Detect which cell encompasses the target text, then output its [X, Y] center coordinate. 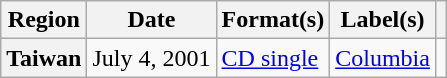
July 4, 2001 [152, 58]
Region [44, 20]
CD single [273, 58]
Format(s) [273, 20]
Label(s) [383, 20]
Columbia [383, 58]
Taiwan [44, 58]
Date [152, 20]
